Locate the cell with the specified text and output its (x, y) center coordinate. 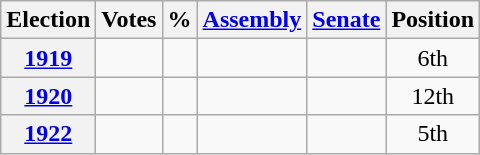
Votes (129, 20)
1922 (48, 134)
Senate (346, 20)
12th (433, 96)
1919 (48, 58)
1920 (48, 96)
Position (433, 20)
Election (48, 20)
% (180, 20)
5th (433, 134)
Assembly (252, 20)
6th (433, 58)
